Identify which cell holds the provided text, then report its (x, y) central coordinate. 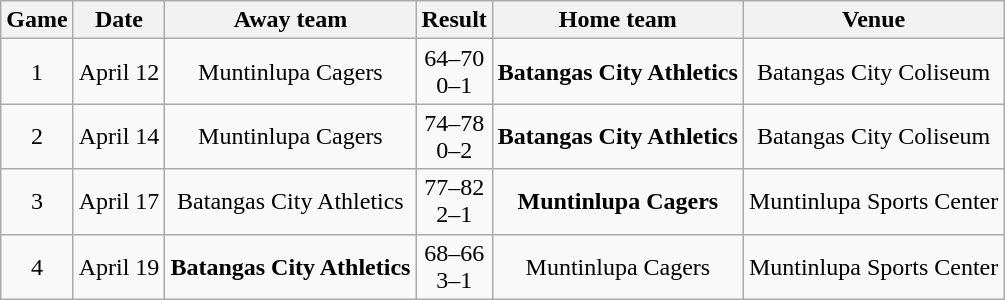
3 (37, 202)
64–70 0–1 (454, 72)
74–78 0–2 (454, 136)
April 12 (119, 72)
1 (37, 72)
2 (37, 136)
Away team (290, 20)
77–82 2–1 (454, 202)
Date (119, 20)
Result (454, 20)
April 17 (119, 202)
Game (37, 20)
Home team (618, 20)
4 (37, 266)
April 19 (119, 266)
Venue (873, 20)
68–66 3–1 (454, 266)
April 14 (119, 136)
